For the text-containing cell, return its midpoint in [x, y] coordinate format. 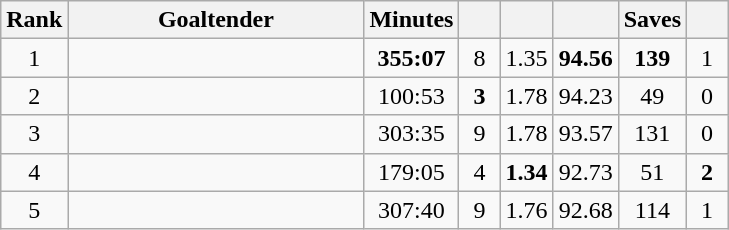
1.76 [526, 210]
139 [652, 58]
51 [652, 172]
307:40 [412, 210]
94.56 [586, 58]
1.35 [526, 58]
92.68 [586, 210]
8 [480, 58]
94.23 [586, 96]
179:05 [412, 172]
92.73 [586, 172]
49 [652, 96]
93.57 [586, 134]
100:53 [412, 96]
303:35 [412, 134]
131 [652, 134]
Goaltender [216, 20]
5 [34, 210]
Saves [652, 20]
1.34 [526, 172]
114 [652, 210]
Minutes [412, 20]
Rank [34, 20]
355:07 [412, 58]
